Pinpoint the cell where the given text exists, returning its (x, y) midpoint coordinate. 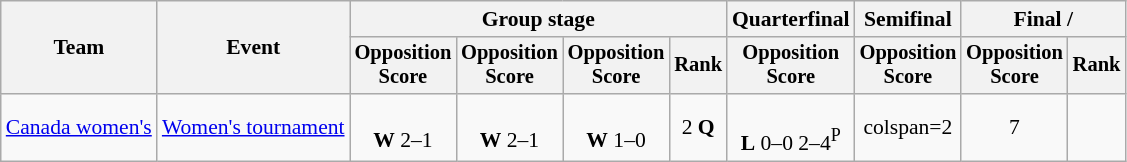
Semifinal (908, 19)
Event (254, 48)
Quarterfinal (791, 19)
Final / (1043, 19)
colspan=2 (908, 128)
2 Q (698, 128)
W 1–0 (616, 128)
L 0–0 2–4P (791, 128)
7 (1014, 128)
Women's tournament (254, 128)
Team (79, 48)
Group stage (538, 19)
Canada women's (79, 128)
